Identify which cell holds the provided text, then report its (x, y) central coordinate. 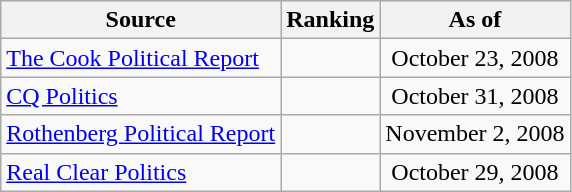
Ranking (330, 20)
The Cook Political Report (141, 58)
Rothenberg Political Report (141, 134)
October 31, 2008 (475, 96)
October 23, 2008 (475, 58)
As of (475, 20)
Source (141, 20)
November 2, 2008 (475, 134)
Real Clear Politics (141, 172)
October 29, 2008 (475, 172)
CQ Politics (141, 96)
